For the text-containing cell, return its midpoint in [x, y] coordinate format. 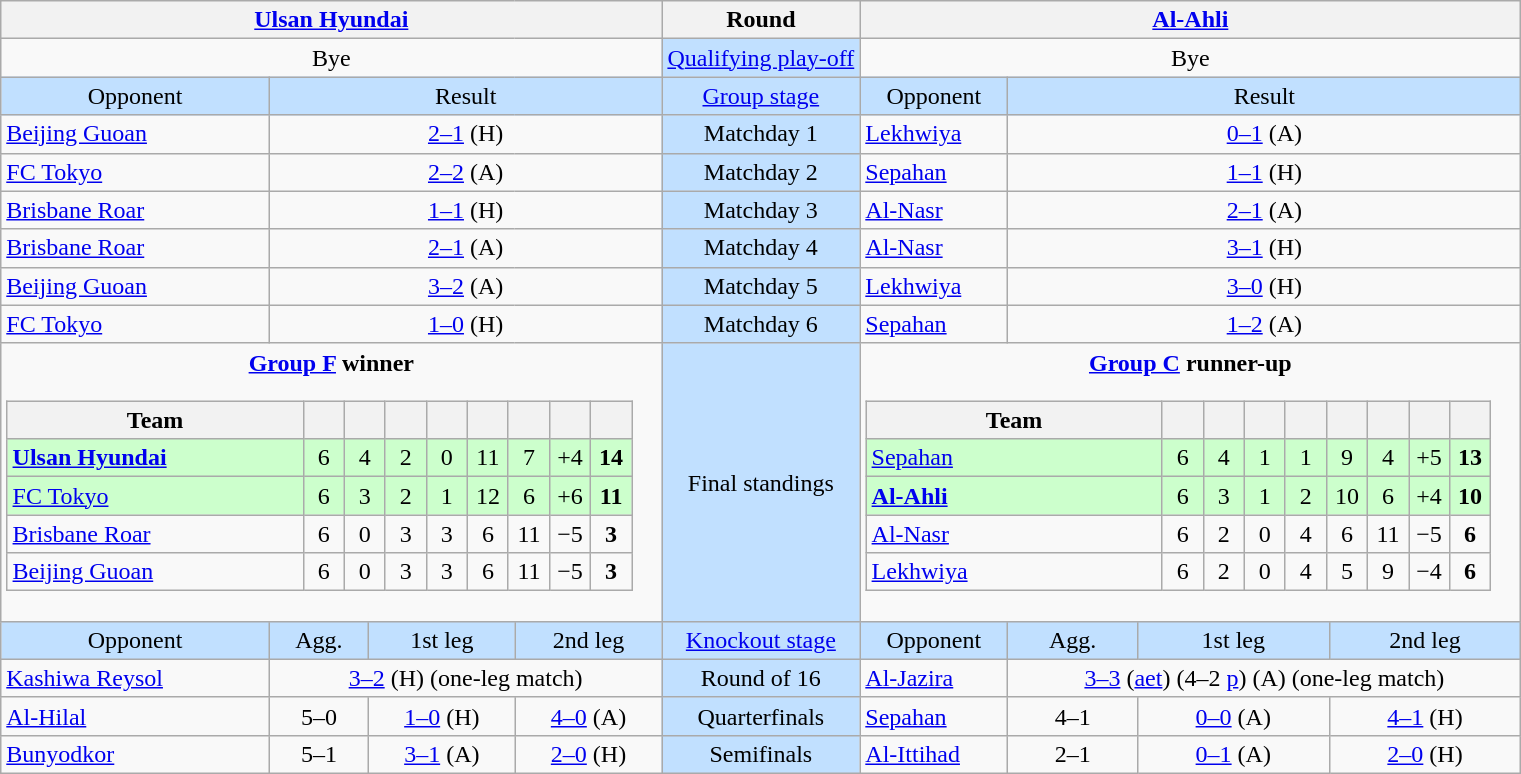
Kashiwa Reysol [136, 678]
Semifinals [761, 754]
5–1 [318, 754]
+6 [570, 496]
Al-Ittihad [934, 754]
0–0 (A) [1233, 716]
13 [1470, 458]
+5 [1428, 458]
−4 [1428, 572]
3–2 (H) (one-leg match) [465, 678]
Matchday 2 [761, 172]
2–1 (H) [465, 134]
5–0 [318, 716]
Bunyodkor [136, 754]
Al-Jazira [934, 678]
Quarterfinals [761, 716]
4–1 [1073, 716]
Knockout stage [761, 640]
Matchday 1 [761, 134]
Final standings [761, 482]
Round of 16 [761, 678]
7 [528, 458]
Matchday 5 [761, 286]
3–2 (A) [465, 286]
Matchday 4 [761, 248]
3–0 (H) [1264, 286]
3–1 (A) [442, 754]
14 [612, 458]
Round [761, 20]
2–1 [1073, 754]
12 [488, 496]
Qualifying play-off [761, 58]
Matchday 3 [761, 210]
3–1 (H) [1264, 248]
4–0 (A) [588, 716]
1–2 (A) [1264, 324]
Group C runner-up Team Sepahan 6 4 1 1 9 4 +5 13 Al-Ahli 6 3 1 2 10 6 +4 10 Al-Nasr 6 2 0 4 6 11 −5 6 Lekhwiya 6 2 0 4 5 9 −4 6 [1190, 482]
2–2 (A) [465, 172]
Group stage [761, 96]
3–3 (aet) (4–2 p) (A) (one-leg match) [1264, 678]
Group F winner Team Ulsan Hyundai 6 4 2 0 11 7 +4 14 FC Tokyo 6 3 2 1 12 6 +6 11 Brisbane Roar 6 0 3 3 6 11 −5 3 Beijing Guoan 6 0 3 3 6 11 −5 3 [332, 482]
Al-Hilal [136, 716]
Matchday 6 [761, 324]
4–1 (H) [1425, 716]
5 [1346, 572]
